Locate the cell with the specified text and output its (X, Y) center coordinate. 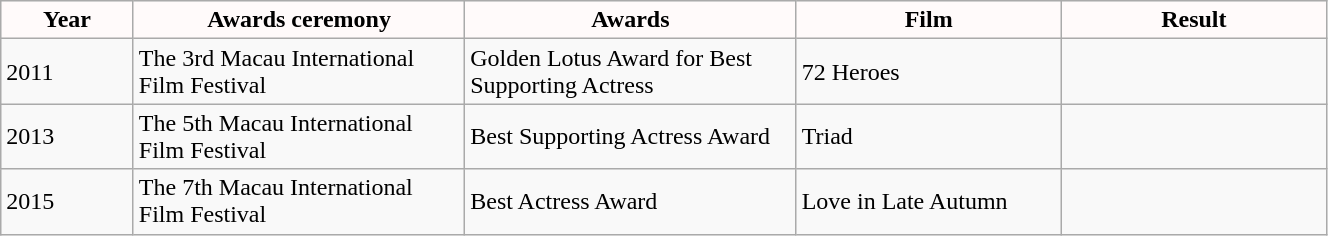
2015 (68, 202)
Result (1194, 20)
Golden Lotus Award for Best Supporting Actress (630, 72)
2013 (68, 136)
Year (68, 20)
Awards ceremony (298, 20)
Best Actress Award (630, 202)
2011 (68, 72)
72 Heroes (928, 72)
The 7th Macau International Film Festival (298, 202)
Best Supporting Actress Award (630, 136)
The 5th Macau International Film Festival (298, 136)
Love in Late Autumn (928, 202)
The 3rd Macau International Film Festival (298, 72)
Film (928, 20)
Triad (928, 136)
Awards (630, 20)
